Find where the given text appears and provide that cell's center as [X, Y] coordinate. 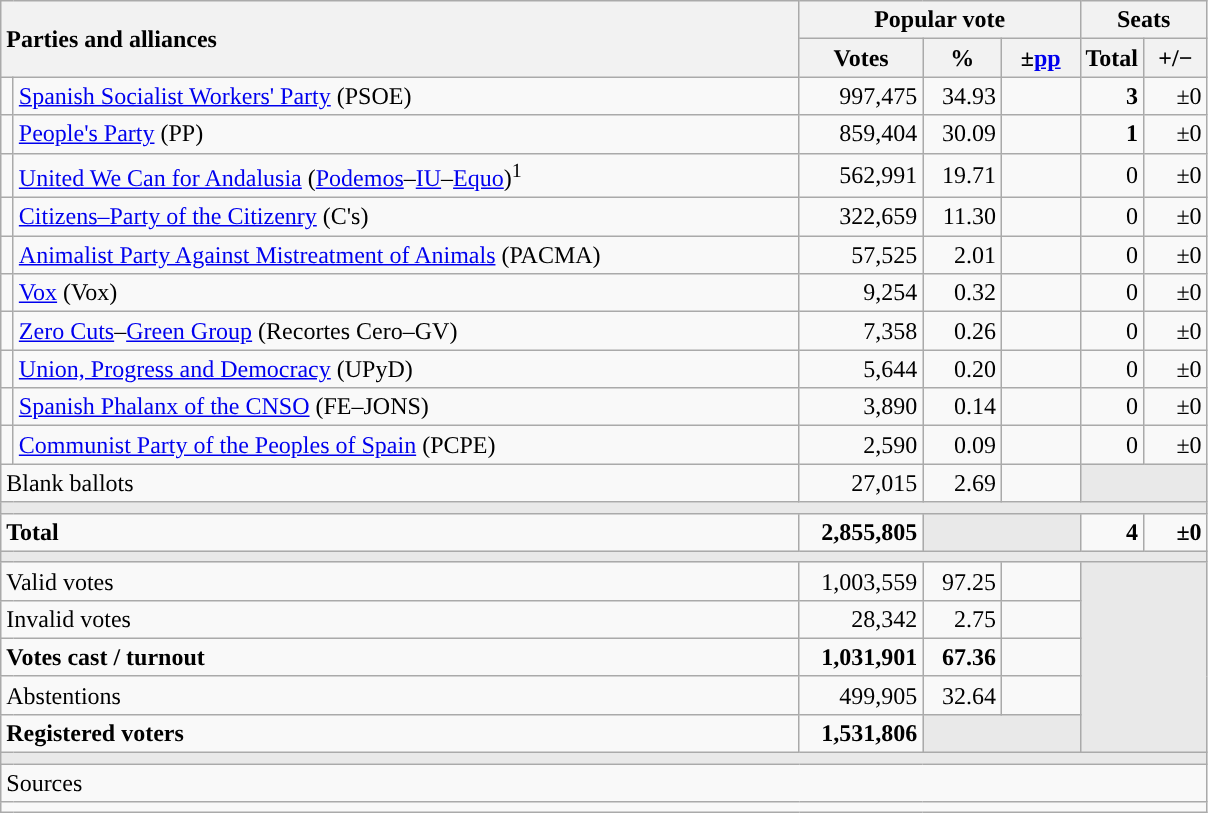
1,531,806 [861, 733]
Blank ballots [400, 483]
Invalid votes [400, 619]
11.30 [962, 217]
322,659 [861, 217]
2,855,805 [861, 532]
Sources [604, 783]
Registered voters [400, 733]
32.64 [962, 695]
United We Can for Andalusia (Podemos–IU–Equo)1 [406, 176]
+/− [1176, 58]
3 [1112, 96]
% [962, 58]
±pp [1040, 58]
5,644 [861, 369]
Vox (Vox) [406, 293]
Votes [861, 58]
Abstentions [400, 695]
28,342 [861, 619]
19.71 [962, 176]
1,003,559 [861, 581]
30.09 [962, 134]
997,475 [861, 96]
2,590 [861, 445]
67.36 [962, 657]
859,404 [861, 134]
4 [1112, 532]
2.75 [962, 619]
3,890 [861, 407]
1 [1112, 134]
2.69 [962, 483]
0.20 [962, 369]
0.26 [962, 331]
9,254 [861, 293]
Parties and alliances [400, 39]
499,905 [861, 695]
0.14 [962, 407]
Union, Progress and Democracy (UPyD) [406, 369]
Spanish Phalanx of the CNSO (FE–JONS) [406, 407]
Citizens–Party of the Citizenry (C's) [406, 217]
0.09 [962, 445]
Zero Cuts–Green Group (Recortes Cero–GV) [406, 331]
Spanish Socialist Workers' Party (PSOE) [406, 96]
1,031,901 [861, 657]
Seats [1144, 20]
Votes cast / turnout [400, 657]
Valid votes [400, 581]
57,525 [861, 255]
562,991 [861, 176]
7,358 [861, 331]
34.93 [962, 96]
People's Party (PP) [406, 134]
Communist Party of the Peoples of Spain (PCPE) [406, 445]
97.25 [962, 581]
0.32 [962, 293]
27,015 [861, 483]
2.01 [962, 255]
Popular vote [940, 20]
Animalist Party Against Mistreatment of Animals (PACMA) [406, 255]
